Extract the (X, Y) coordinate from the center of the cell holding the provided text.  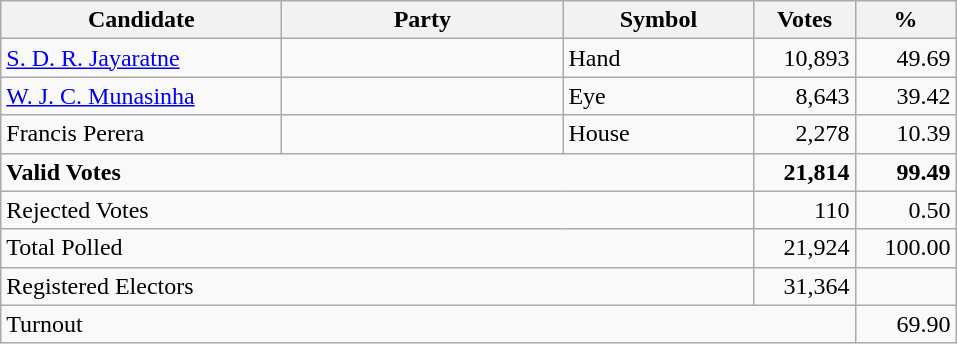
110 (804, 210)
Total Polled (378, 248)
Eye (658, 96)
Valid Votes (378, 172)
21,814 (804, 172)
10,893 (804, 58)
99.49 (906, 172)
Candidate (142, 20)
Symbol (658, 20)
House (658, 134)
10.39 (906, 134)
Registered Electors (378, 286)
49.69 (906, 58)
S. D. R. Jayaratne (142, 58)
Turnout (428, 324)
Party (422, 20)
100.00 (906, 248)
W. J. C. Munasinha (142, 96)
% (906, 20)
21,924 (804, 248)
31,364 (804, 286)
39.42 (906, 96)
0.50 (906, 210)
69.90 (906, 324)
2,278 (804, 134)
Francis Perera (142, 134)
8,643 (804, 96)
Rejected Votes (378, 210)
Votes (804, 20)
Hand (658, 58)
